Scan for the cell matching the given text and deliver its (X, Y) coordinate at center. 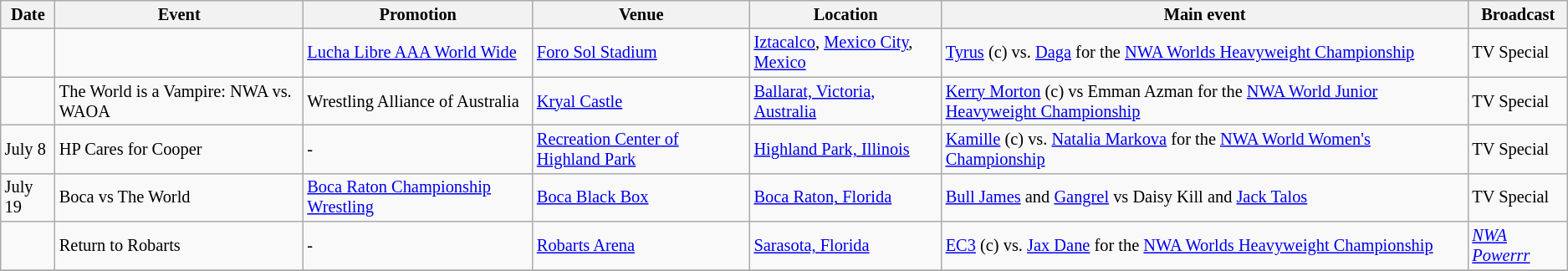
Robarts Arena (641, 246)
The World is a Vampire: NWA vs. WAOA (179, 101)
Broadcast (1519, 14)
Location (846, 14)
July 19 (28, 197)
Main event (1205, 14)
Event (179, 14)
Tyrus (c) vs. Daga for the NWA Worlds Heavyweight Championship (1205, 53)
Boca vs The World (179, 197)
Sarasota, Florida (846, 246)
Recreation Center of Highland Park (641, 149)
Promotion (418, 14)
HP Cares for Cooper (179, 149)
Lucha Libre AAA World Wide (418, 53)
Kryal Castle (641, 101)
Date (28, 14)
EC3 (c) vs. Jax Dane for the NWA Worlds Heavyweight Championship (1205, 246)
Iztacalco, Mexico City, Mexico (846, 53)
Kerry Morton (c) vs Emman Azman for the NWA World Junior Heavyweight Championship (1205, 101)
NWA Powerrr (1519, 246)
Boca Raton, Florida (846, 197)
Boca Raton Championship Wrestling (418, 197)
Foro Sol Stadium (641, 53)
Return to Robarts (179, 246)
Ballarat, Victoria, Australia (846, 101)
Venue (641, 14)
Boca Black Box (641, 197)
Bull James and Gangrel vs Daisy Kill and Jack Talos (1205, 197)
Kamille (c) vs. Natalia Markova for the NWA World Women's Championship (1205, 149)
July 8 (28, 149)
Highland Park, Illinois (846, 149)
Wrestling Alliance of Australia (418, 101)
